Output the (X, Y) coordinate of the center of the cell containing the given text.  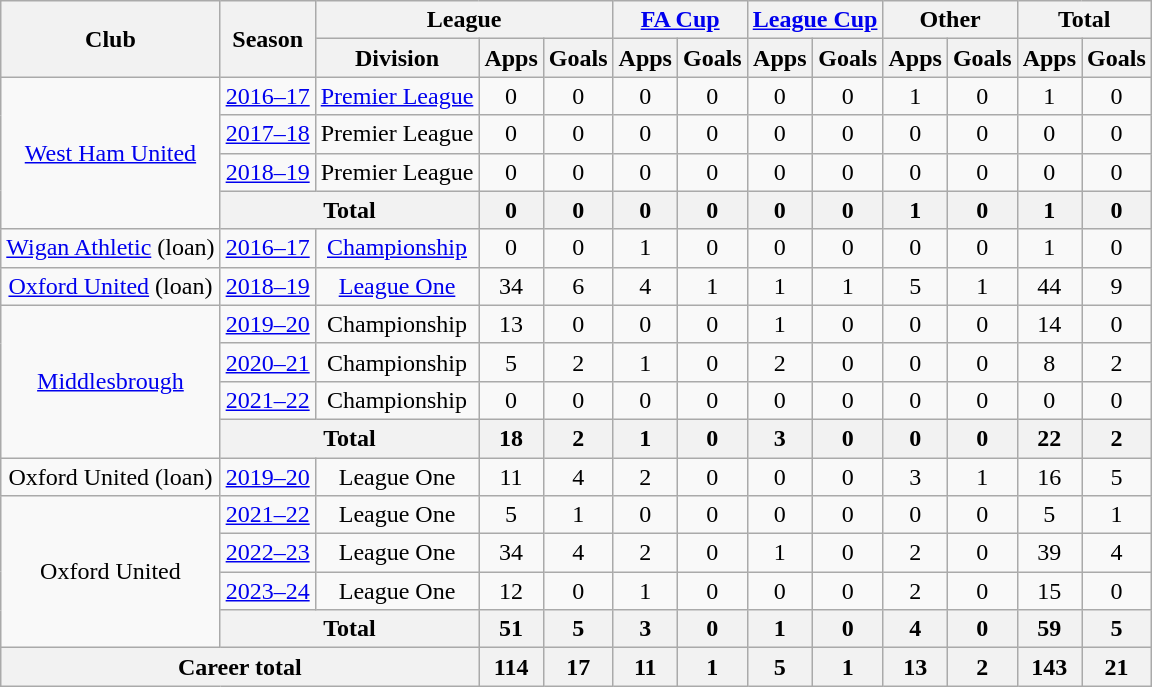
League Cup (815, 20)
44 (1049, 286)
143 (1049, 667)
51 (511, 629)
18 (511, 438)
2023–24 (268, 591)
6 (578, 286)
Club (110, 39)
12 (511, 591)
8 (1049, 362)
59 (1049, 629)
2017–18 (268, 134)
114 (511, 667)
17 (578, 667)
2022–23 (268, 553)
22 (1049, 438)
15 (1049, 591)
Season (268, 39)
Wigan Athletic (loan) (110, 248)
Career total (240, 667)
16 (1049, 477)
9 (1117, 286)
Oxford United (110, 572)
2020–21 (268, 362)
14 (1049, 324)
39 (1049, 553)
21 (1117, 667)
FA Cup (680, 20)
Division (397, 58)
Other (950, 20)
Middlesbrough (110, 381)
West Ham United (110, 153)
League (464, 20)
